Determine the [x, y] coordinate at the center of the cell enclosing the given text.  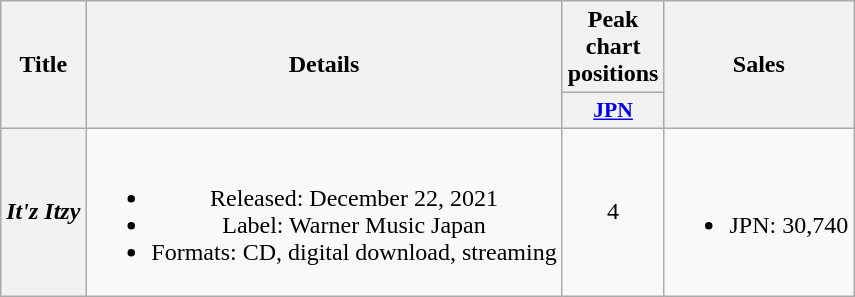
4 [613, 212]
Sales [759, 65]
Released: December 22, 2021Label: Warner Music JapanFormats: CD, digital download, streaming [324, 212]
Title [44, 65]
Details [324, 65]
It'z Itzy [44, 212]
JPN [613, 111]
JPN: 30,740 [759, 212]
Peak chart positions [613, 47]
